Identify which cell holds the provided text, then report its [X, Y] central coordinate. 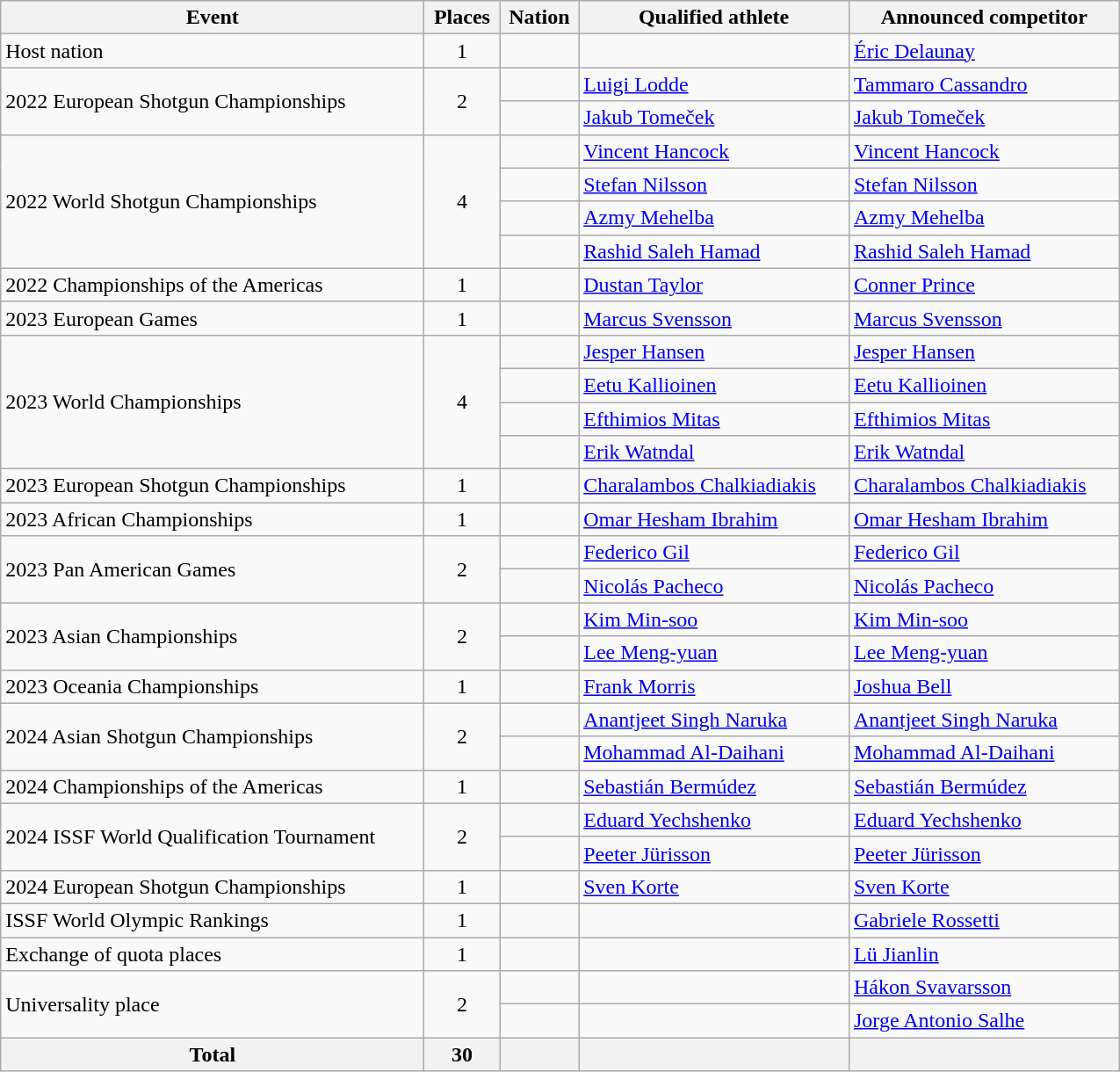
Éric Delaunay [984, 51]
Event [213, 18]
2023 African Championships [213, 519]
2023 European Shotgun Championships [213, 486]
Hákon Svavarsson [984, 988]
Dustan Taylor [714, 285]
Announced competitor [984, 18]
Conner Prince [984, 285]
Frank Morris [714, 686]
Jorge Antonio Salhe [984, 1021]
Nation [539, 18]
2024 ISSF World Qualification Tournament [213, 837]
2024 European Shotgun Championships [213, 887]
Exchange of quota places [213, 953]
Lü Jianlin [984, 953]
30 [462, 1054]
2023 Oceania Championships [213, 686]
Luigi Lodde [714, 84]
2023 World Championships [213, 402]
Places [462, 18]
2022 Championships of the Americas [213, 285]
Universality place [213, 1004]
2023 Pan American Games [213, 569]
Tammaro Cassandro [984, 84]
2022 European Shotgun Championships [213, 101]
Joshua Bell [984, 686]
Gabriele Rossetti [984, 920]
Total [213, 1054]
Qualified athlete [714, 18]
Host nation [213, 51]
2024 Asian Shotgun Championships [213, 736]
ISSF World Olympic Rankings [213, 920]
2023 European Games [213, 318]
2023 Asian Championships [213, 636]
2024 Championships of the Americas [213, 786]
2022 World Shotgun Championships [213, 201]
